Provide the [X, Y] coordinate of the cell's center where the given text is located.  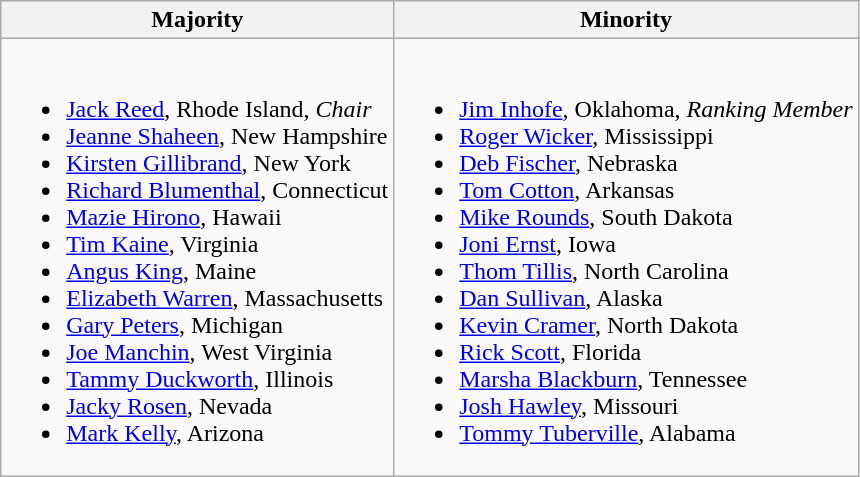
Majority [198, 20]
Minority [626, 20]
